Extract the [x, y] coordinate from the center of the cell holding the provided text.  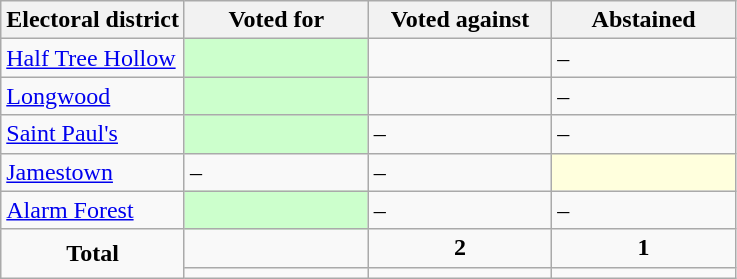
Voted for [276, 20]
Electoral district [93, 20]
Voted against [460, 20]
Jamestown [93, 172]
Alarm Forest [93, 210]
Saint Paul's [93, 134]
Total [93, 254]
Half Tree Hollow [93, 58]
Longwood [93, 96]
Abstained [644, 20]
2 [460, 248]
1 [644, 248]
